Return the [X, Y] coordinate for the center point of the cell that contains the specified text.  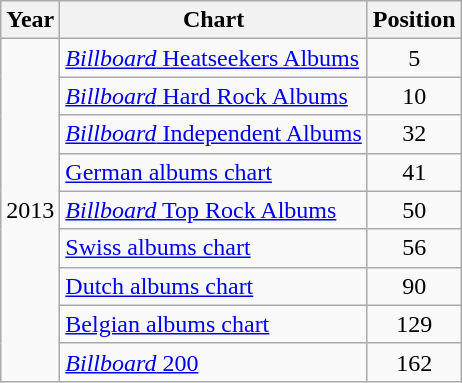
162 [414, 362]
Dutch albums chart [214, 286]
56 [414, 248]
Position [414, 20]
Chart [214, 20]
10 [414, 96]
32 [414, 134]
German albums chart [214, 172]
Billboard Top Rock Albums [214, 210]
Billboard 200 [214, 362]
Swiss albums chart [214, 248]
Billboard Heatseekers Albums [214, 58]
41 [414, 172]
2013 [30, 210]
Billboard Independent Albums [214, 134]
Year [30, 20]
Billboard Hard Rock Albums [214, 96]
129 [414, 324]
Belgian albums chart [214, 324]
90 [414, 286]
50 [414, 210]
5 [414, 58]
